Return (x, y) of the center of cell containing provided text 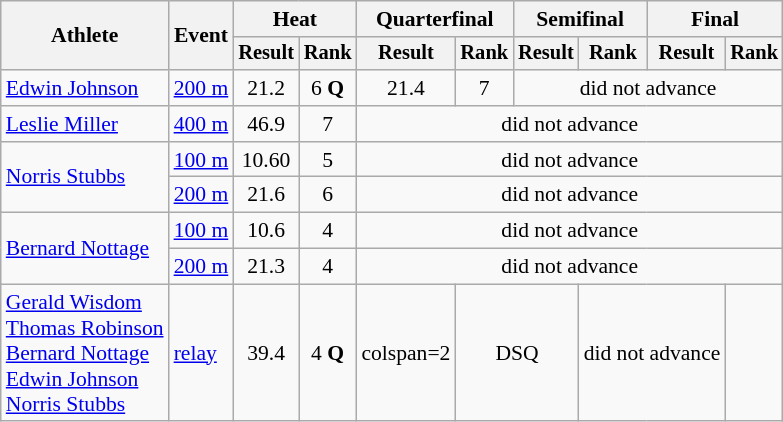
Bernard Nottage (85, 248)
6 (328, 195)
Leslie Miller (85, 124)
Gerald WisdomThomas RobinsonBernard NottageEdwin Johnson Norris Stubbs (85, 353)
colspan=2 (406, 353)
Semifinal (580, 19)
39.4 (266, 353)
21.2 (266, 88)
21.6 (266, 195)
21.3 (266, 267)
6 Q (328, 88)
relay (202, 353)
Event (202, 36)
DSQ (516, 353)
Norris Stubbs (85, 178)
Athlete (85, 36)
Heat (294, 19)
10.6 (266, 231)
5 (328, 160)
21.4 (406, 88)
Quarterfinal (434, 19)
46.9 (266, 124)
Final (715, 19)
4 Q (328, 353)
10.60 (266, 160)
400 m (202, 124)
Edwin Johnson (85, 88)
